Scan for the cell matching the given text and deliver its (x, y) coordinate at center. 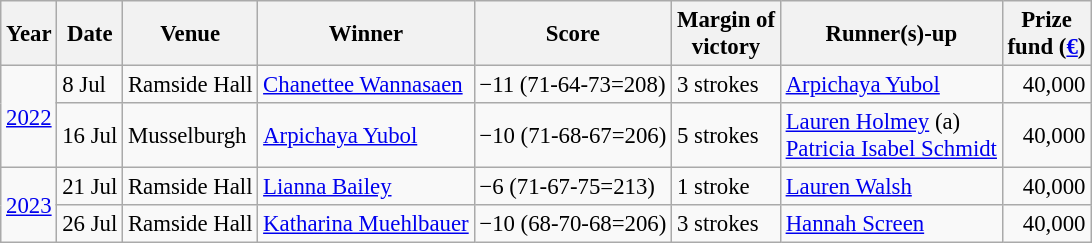
Date (90, 34)
−10 (68-70-68=206) (573, 224)
16 Jul (90, 136)
Katharina Muehlbauer (366, 224)
−10 (71-68-67=206) (573, 136)
Prizefund (€) (1046, 34)
5 strokes (726, 136)
2023 (29, 206)
Lianna Bailey (366, 187)
−11 (71-64-73=208) (573, 85)
Musselburgh (190, 136)
Year (29, 34)
8 Jul (90, 85)
26 Jul (90, 224)
Venue (190, 34)
Lauren Holmey (a) Patricia Isabel Schmidt (891, 136)
Hannah Screen (891, 224)
Runner(s)-up (891, 34)
−6 (71-67-75=213) (573, 187)
21 Jul (90, 187)
Margin ofvictory (726, 34)
2022 (29, 117)
Lauren Walsh (891, 187)
Chanettee Wannasaen (366, 85)
Winner (366, 34)
1 stroke (726, 187)
Score (573, 34)
